Identify which cell holds the provided text, then report its [x, y] central coordinate. 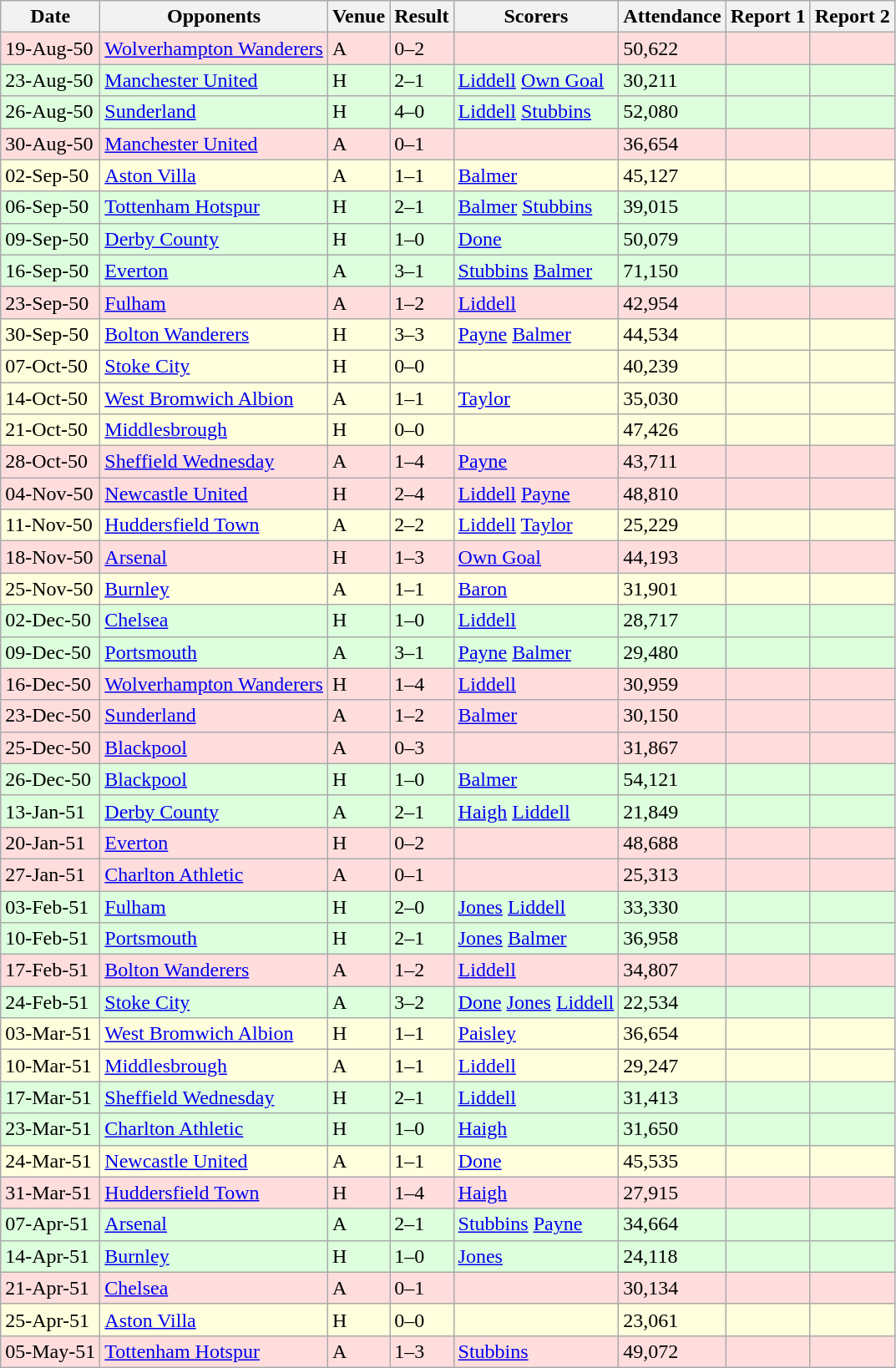
42,954 [672, 302]
35,030 [672, 398]
25-Apr-51 [50, 1320]
Stubbins [536, 1351]
48,810 [672, 494]
Jones [536, 1256]
24-Mar-51 [50, 1161]
2–4 [422, 494]
23-Sep-50 [50, 302]
Paisley [536, 1034]
13-Jan-51 [50, 811]
25-Dec-50 [50, 747]
Scorers [536, 17]
34,807 [672, 970]
44,534 [672, 334]
45,127 [672, 175]
25-Nov-50 [50, 589]
27-Jan-51 [50, 874]
30,959 [672, 684]
23,061 [672, 1320]
04-Nov-50 [50, 494]
48,688 [672, 843]
Own Goal [536, 557]
09-Sep-50 [50, 239]
16-Dec-50 [50, 684]
23-Mar-51 [50, 1129]
33,330 [672, 906]
39,015 [672, 207]
21-Apr-51 [50, 1288]
29,247 [672, 1066]
25,313 [672, 874]
3–3 [422, 334]
31,901 [672, 589]
19-Aug-50 [50, 48]
36,958 [672, 939]
Jones Liddell [536, 906]
Venue [358, 17]
54,121 [672, 779]
34,664 [672, 1224]
24,118 [672, 1256]
Liddell Stubbins [536, 112]
40,239 [672, 366]
52,080 [672, 112]
Stubbins Payne [536, 1224]
06-Sep-50 [50, 207]
17-Feb-51 [50, 970]
29,480 [672, 652]
Baron [536, 589]
3–2 [422, 1002]
23-Aug-50 [50, 80]
03-Mar-51 [50, 1034]
30,150 [672, 716]
14-Apr-51 [50, 1256]
21-Oct-50 [50, 430]
47,426 [672, 430]
09-Dec-50 [50, 652]
30-Sep-50 [50, 334]
07-Oct-50 [50, 366]
Jones Balmer [536, 939]
4–0 [422, 112]
Taylor [536, 398]
17-Mar-51 [50, 1097]
Payne [536, 462]
27,915 [672, 1193]
Done Jones Liddell [536, 1002]
10-Feb-51 [50, 939]
43,711 [672, 462]
26-Aug-50 [50, 112]
02-Sep-50 [50, 175]
25,229 [672, 525]
71,150 [672, 271]
31,413 [672, 1097]
14-Oct-50 [50, 398]
30,134 [672, 1288]
Report 2 [852, 17]
23-Dec-50 [50, 716]
Balmer Stubbins [536, 207]
28,717 [672, 621]
28-Oct-50 [50, 462]
Opponents [214, 17]
2–2 [422, 525]
05-May-51 [50, 1351]
16-Sep-50 [50, 271]
20-Jan-51 [50, 843]
11-Nov-50 [50, 525]
Liddell Payne [536, 494]
50,622 [672, 48]
22,534 [672, 1002]
0–3 [422, 747]
30-Aug-50 [50, 144]
2–0 [422, 906]
21,849 [672, 811]
31,867 [672, 747]
24-Feb-51 [50, 1002]
Liddell Own Goal [536, 80]
03-Feb-51 [50, 906]
26-Dec-50 [50, 779]
31,650 [672, 1129]
44,193 [672, 557]
50,079 [672, 239]
Result [422, 17]
07-Apr-51 [50, 1224]
Liddell Taylor [536, 525]
10-Mar-51 [50, 1066]
Date [50, 17]
Stubbins Balmer [536, 271]
Attendance [672, 17]
Haigh Liddell [536, 811]
49,072 [672, 1351]
02-Dec-50 [50, 621]
Report 1 [768, 17]
18-Nov-50 [50, 557]
30,211 [672, 80]
31-Mar-51 [50, 1193]
45,535 [672, 1161]
